For the text-containing cell, return its midpoint in [X, Y] coordinate format. 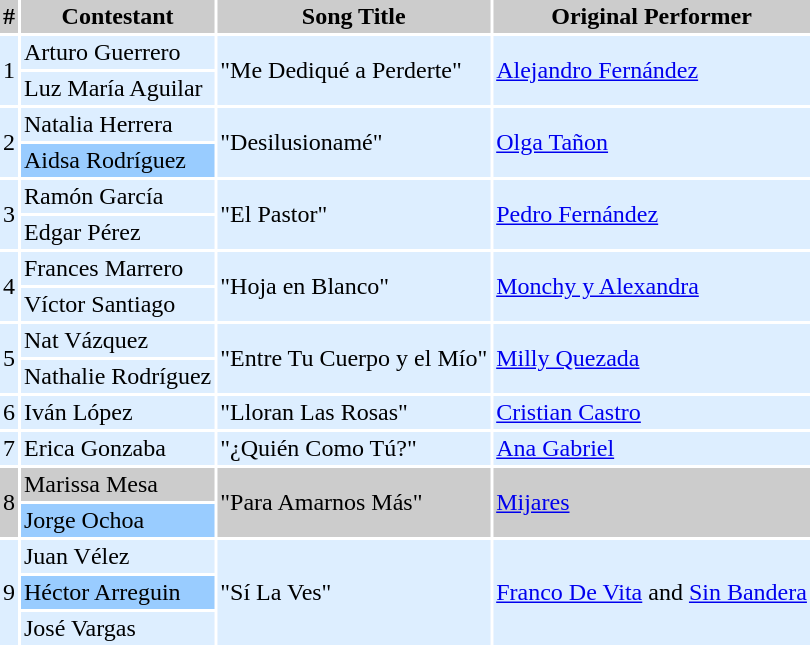
1 [9, 70]
"Sí La Ves" [354, 592]
Original Performer [652, 16]
Franco De Vita and Sin Bandera [652, 592]
Iván López [118, 412]
Song Title [354, 16]
Monchy y Alexandra [652, 286]
8 [9, 502]
Alejandro Fernández [652, 70]
Marissa Mesa [118, 484]
"Hoja en Blanco" [354, 286]
Arturo Guerrero [118, 52]
"El Pastor" [354, 214]
"Lloran Las Rosas" [354, 412]
Mijares [652, 502]
Ramón García [118, 196]
Luz María Aguilar [118, 88]
Erica Gonzaba [118, 448]
"¿Quién Como Tú?" [354, 448]
Edgar Pérez [118, 232]
Contestant [118, 16]
3 [9, 214]
Ana Gabriel [652, 448]
7 [9, 448]
9 [9, 592]
Cristian Castro [652, 412]
6 [9, 412]
José Vargas [118, 628]
5 [9, 358]
Natalia Herrera [118, 124]
Jorge Ochoa [118, 520]
2 [9, 142]
"Me Dediqué a Perderte" [354, 70]
Nat Vázquez [118, 340]
Frances Marrero [118, 268]
Aidsa Rodríguez [118, 160]
Nathalie Rodríguez [118, 376]
"Desilusionamé" [354, 142]
Olga Tañon [652, 142]
"Entre Tu Cuerpo y el Mío" [354, 358]
4 [9, 286]
Juan Vélez [118, 556]
Héctor Arreguin [118, 592]
Pedro Fernández [652, 214]
Milly Quezada [652, 358]
"Para Amarnos Más" [354, 502]
Víctor Santiago [118, 304]
# [9, 16]
